Determine the (x, y) coordinate at the center of the cell enclosing the given text.  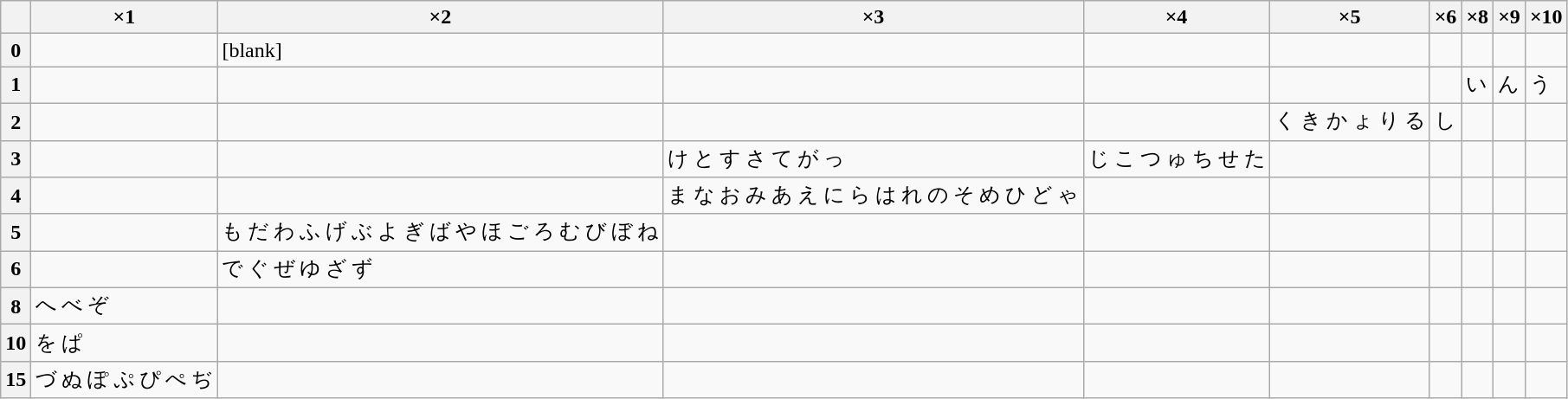
け と す さ て が っ (873, 159)
×6 (1446, 17)
し (1446, 121)
を ぱ (125, 343)
づ ぬ ぽ ぷ ぴ ぺ ぢ (125, 379)
×5 (1349, 17)
6 (16, 270)
2 (16, 121)
[blank] (440, 50)
5 (16, 232)
へ べ ぞ (125, 306)
1 (16, 85)
ま な お み あ え に ら は れ の そ め ひ ど ゃ (873, 196)
8 (16, 306)
じ こ つ ゅ ち せ た (1176, 159)
×9 (1510, 17)
×8 (1477, 17)
ん (1510, 85)
0 (16, 50)
×1 (125, 17)
4 (16, 196)
×2 (440, 17)
く き か ょ り る (1349, 121)
も だ わ ふ げ ぶ よ ぎ ば や ほ ご ろ む び ぼ ね (440, 232)
15 (16, 379)
い (1477, 85)
×10 (1546, 17)
×3 (873, 17)
う (1546, 85)
3 (16, 159)
で ぐ ぜ ゆ ざ ず (440, 270)
10 (16, 343)
×4 (1176, 17)
